Return the (x, y) coordinate for the center point of the cell that contains the specified text.  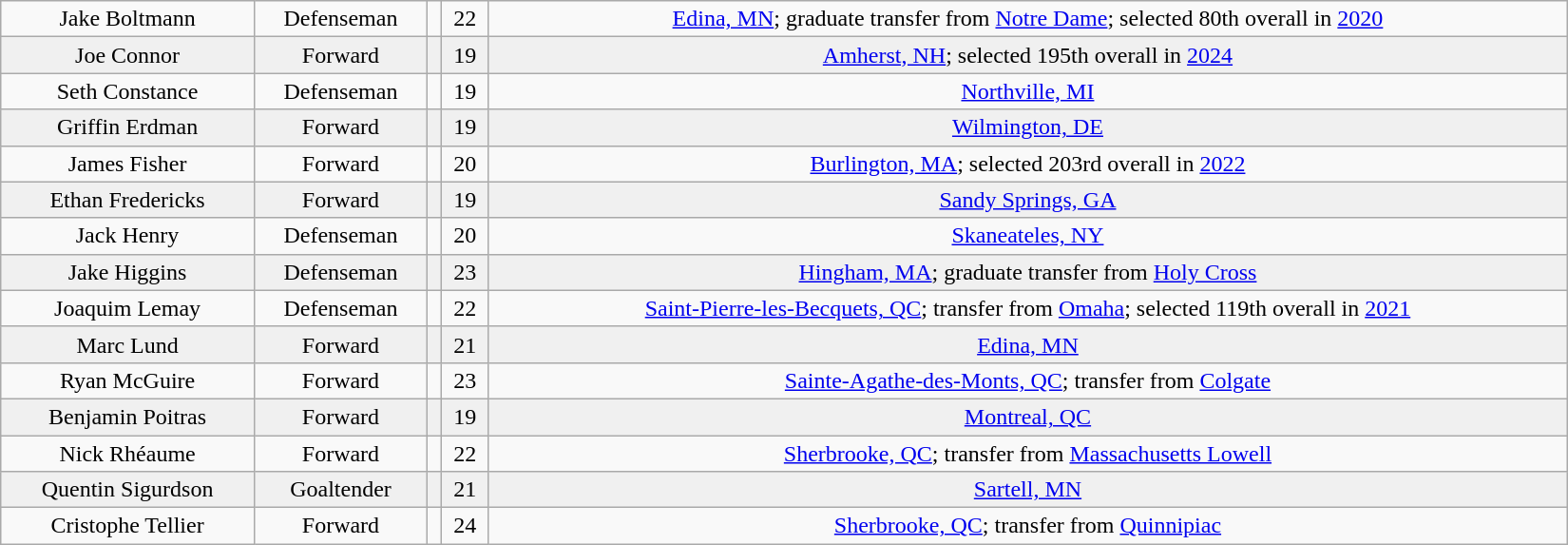
Skaneateles, NY (1028, 236)
Montreal, QC (1028, 417)
Benjamin Poitras (127, 417)
Amherst, NH; selected 195th overall in 2024 (1028, 55)
Joaquim Lemay (127, 308)
Jake Boltmann (127, 19)
Sherbrooke, QC; transfer from Massachusetts Lowell (1028, 454)
Edina, MN; graduate transfer from Notre Dame; selected 80th overall in 2020 (1028, 19)
24 (466, 526)
Saint-Pierre-les-Becquets, QC; transfer from Omaha; selected 119th overall in 2021 (1028, 308)
Sartell, MN (1028, 490)
Hingham, MA; graduate transfer from Holy Cross (1028, 272)
Northville, MI (1028, 91)
Griffin Erdman (127, 127)
Sherbrooke, QC; transfer from Quinnipiac (1028, 526)
Goaltender (340, 490)
Marc Lund (127, 344)
Quentin Sigurdson (127, 490)
Ryan McGuire (127, 380)
Joe Connor (127, 55)
Sainte-Agathe-des-Monts, QC; transfer from Colgate (1028, 380)
Sandy Springs, GA (1028, 200)
Nick Rhéaume (127, 454)
Seth Constance (127, 91)
James Fisher (127, 164)
Edina, MN (1028, 344)
Cristophe Tellier (127, 526)
Jack Henry (127, 236)
Ethan Fredericks (127, 200)
Wilmington, DE (1028, 127)
Jake Higgins (127, 272)
Burlington, MA; selected 203rd overall in 2022 (1028, 164)
